Output the (X, Y) coordinate of the center of the cell containing the given text.  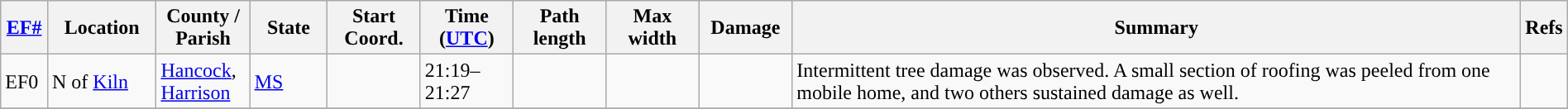
N of Kiln (101, 81)
EF# (25, 28)
Path length (560, 28)
Location (101, 28)
Damage (746, 28)
County / Parish (203, 28)
Start Coord. (374, 28)
Hancock, Harrison (203, 81)
Summary (1156, 28)
State (289, 28)
Intermittent tree damage was observed. A small section of roofing was peeled from one mobile home, and two others sustained damage as well. (1156, 81)
EF0 (25, 81)
21:19–21:27 (466, 81)
Refs (1544, 28)
MS (289, 81)
Max width (653, 28)
Time (UTC) (466, 28)
